Search for the cell housing the specified text and yield its [X, Y] center coordinate. 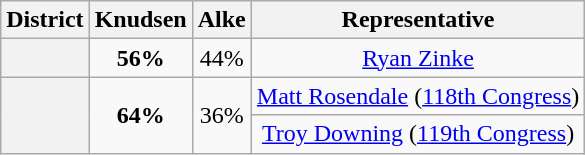
36% [222, 115]
44% [222, 58]
Alke [222, 20]
64% [140, 115]
Troy Downing (119th Congress) [418, 134]
56% [140, 58]
Ryan Zinke [418, 58]
Representative [418, 20]
District [45, 20]
Knudsen [140, 20]
Matt Rosendale (118th Congress) [418, 96]
